Search for the cell housing the specified text and yield its [x, y] center coordinate. 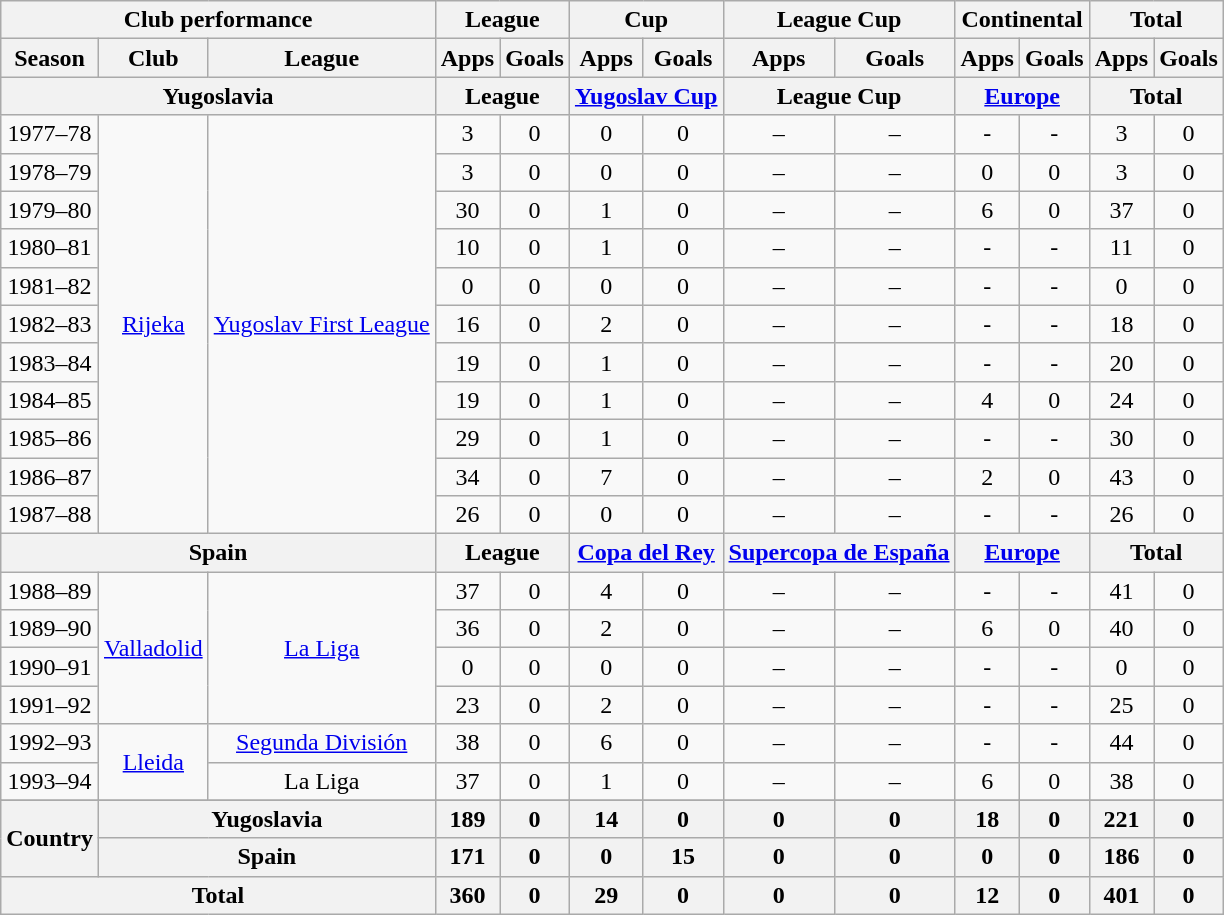
Country [50, 838]
20 [1121, 362]
Copa del Rey [646, 553]
1988–89 [50, 591]
7 [606, 477]
171 [467, 857]
1978–79 [50, 172]
10 [467, 248]
12 [987, 895]
189 [467, 819]
186 [1121, 857]
Rijeka [153, 324]
23 [467, 705]
40 [1121, 629]
14 [606, 819]
Segunda División [322, 743]
360 [467, 895]
221 [1121, 819]
1983–84 [50, 362]
Club performance [218, 20]
Yugoslav Cup [646, 96]
34 [467, 477]
1982–83 [50, 324]
15 [683, 857]
1993–94 [50, 781]
43 [1121, 477]
Supercopa de España [839, 553]
24 [1121, 400]
44 [1121, 743]
1985–86 [50, 438]
Yugoslav First League [322, 324]
401 [1121, 895]
1981–82 [50, 286]
Continental [1022, 20]
Cup [646, 20]
1987–88 [50, 515]
11 [1121, 248]
Club [153, 58]
1990–91 [50, 667]
1992–93 [50, 743]
36 [467, 629]
1984–85 [50, 400]
1979–80 [50, 210]
1989–90 [50, 629]
1986–87 [50, 477]
25 [1121, 705]
1991–92 [50, 705]
Lleida [153, 762]
Valladolid [153, 648]
1977–78 [50, 134]
Season [50, 58]
16 [467, 324]
1980–81 [50, 248]
41 [1121, 591]
